Capture the cell that displays the provided text and extract its [X, Y] central coordinate. 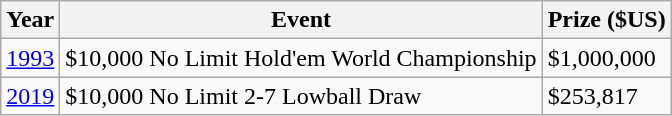
$1,000,000 [606, 58]
$10,000 No Limit 2-7 Lowball Draw [301, 96]
Event [301, 20]
Prize ($US) [606, 20]
1993 [30, 58]
2019 [30, 96]
$10,000 No Limit Hold'em World Championship [301, 58]
$253,817 [606, 96]
Year [30, 20]
